Find where the given text appears and provide that cell's center as (X, Y) coordinate. 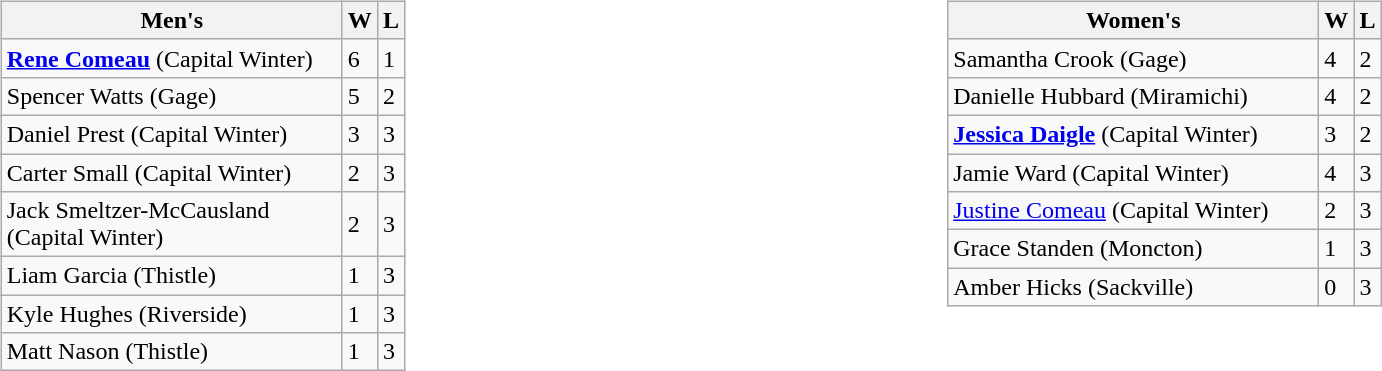
Jack Smeltzer-McCausland (Capital Winter) (172, 224)
Liam Garcia (Thistle) (172, 276)
Spencer Watts (Gage) (172, 96)
5 (360, 96)
Grace Standen (Moncton) (1134, 249)
Danielle Hubbard (Miramichi) (1134, 96)
Women's (1134, 20)
Carter Small (Capital Winter) (172, 173)
Jamie Ward (Capital Winter) (1134, 173)
Justine Comeau (Capital Winter) (1134, 211)
Rene Comeau (Capital Winter) (172, 58)
Kyle Hughes (Riverside) (172, 314)
Matt Nason (Thistle) (172, 352)
Jessica Daigle (Capital Winter) (1134, 134)
Daniel Prest (Capital Winter) (172, 134)
0 (1336, 287)
Amber Hicks (Sackville) (1134, 287)
Samantha Crook (Gage) (1134, 58)
Men's (172, 20)
6 (360, 58)
